Determine the (X, Y) coordinate at the center of the cell enclosing the given text.  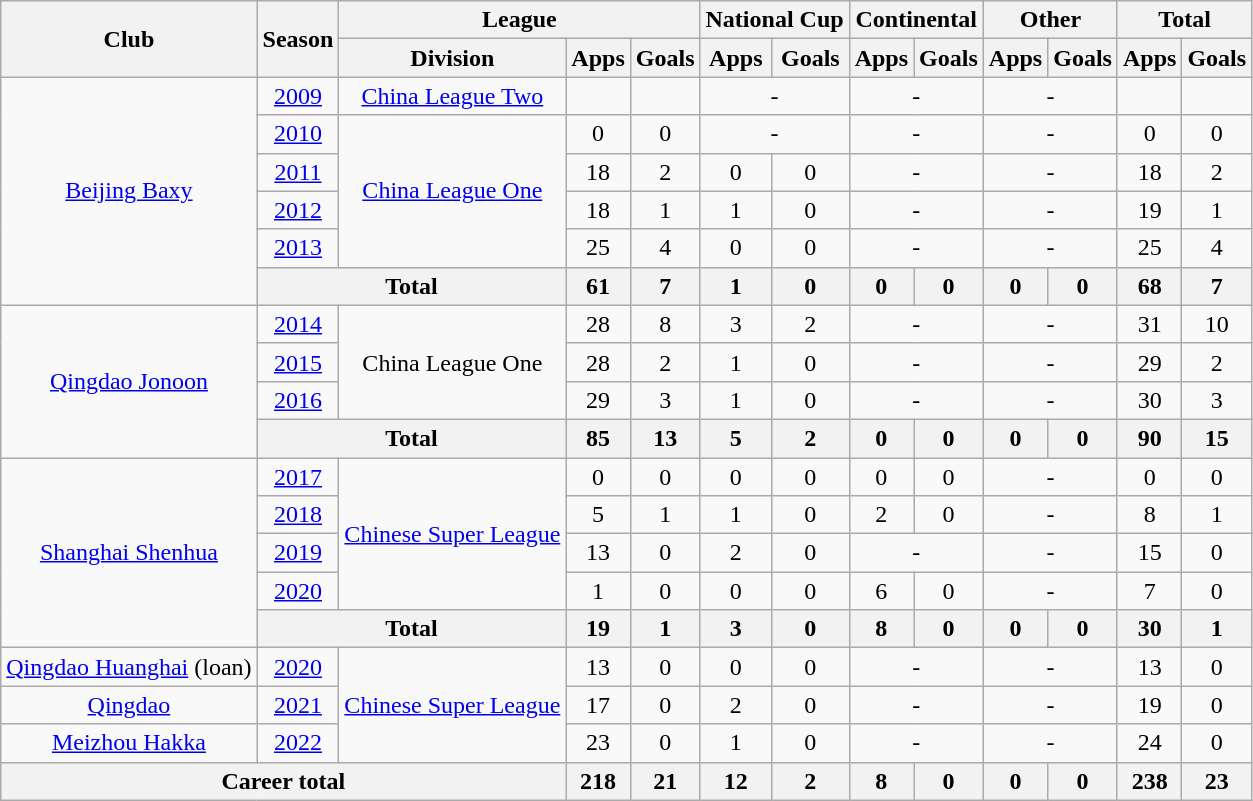
Division (452, 58)
2019 (298, 553)
24 (1149, 743)
61 (598, 286)
Qingdao (129, 705)
31 (1149, 324)
2016 (298, 400)
17 (598, 705)
National Cup (774, 20)
Other (1050, 20)
League (520, 20)
2009 (298, 96)
Season (298, 39)
2015 (298, 362)
Qingdao Jonoon (129, 381)
Continental (916, 20)
6 (881, 591)
90 (1149, 438)
2014 (298, 324)
Club (129, 39)
238 (1149, 781)
2012 (298, 210)
10 (1217, 324)
Shanghai Shenhua (129, 553)
China League Two (452, 96)
2022 (298, 743)
2010 (298, 134)
2021 (298, 705)
68 (1149, 286)
21 (665, 781)
Beijing Baxy (129, 191)
218 (598, 781)
85 (598, 438)
Qingdao Huanghai (loan) (129, 667)
2018 (298, 515)
2013 (298, 248)
Career total (284, 781)
2011 (298, 172)
12 (736, 781)
2017 (298, 477)
Meizhou Hakka (129, 743)
